For the text-containing cell, return its midpoint in (X, Y) coordinate format. 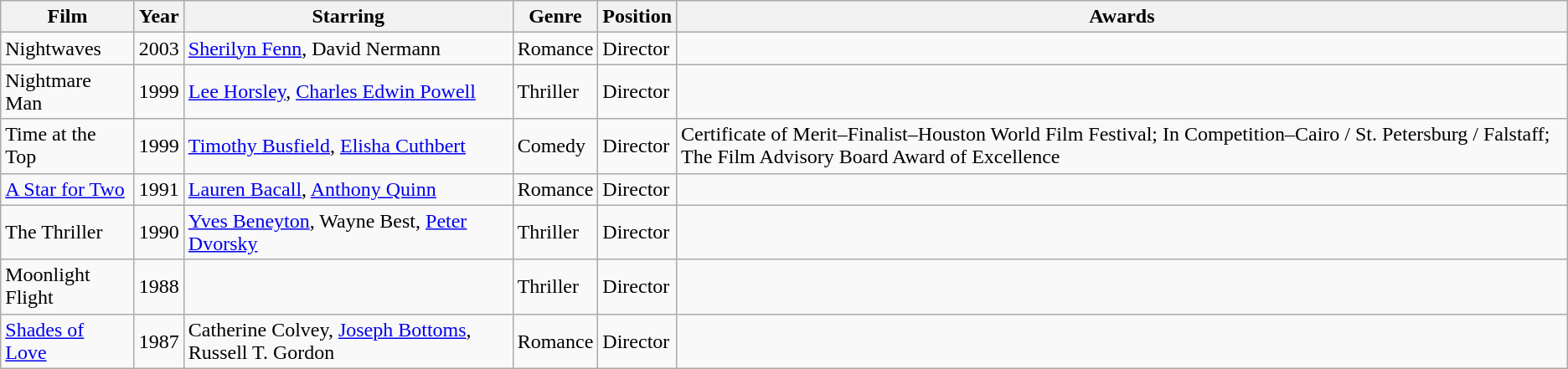
Genre (555, 17)
Year (159, 17)
Yves Beneyton, Wayne Best, Peter Dvorsky (348, 233)
1990 (159, 233)
Comedy (555, 146)
Nightmare Man (67, 92)
Sherilyn Fenn, David Nermann (348, 49)
Catherine Colvey, Joseph Bottoms, Russell T. Gordon (348, 341)
Lauren Bacall, Anthony Quinn (348, 189)
Timothy Busfield, Elisha Cuthbert (348, 146)
Lee Horsley, Charles Edwin Powell (348, 92)
2003 (159, 49)
The Thriller (67, 233)
Starring (348, 17)
1987 (159, 341)
Position (637, 17)
1988 (159, 286)
Time at the Top (67, 146)
A Star for Two (67, 189)
1991 (159, 189)
Film (67, 17)
Moonlight Flight (67, 286)
Awards (1122, 17)
Nightwaves (67, 49)
Shades of Love (67, 341)
